Output the (x, y) coordinate of the center of the cell containing the given text.  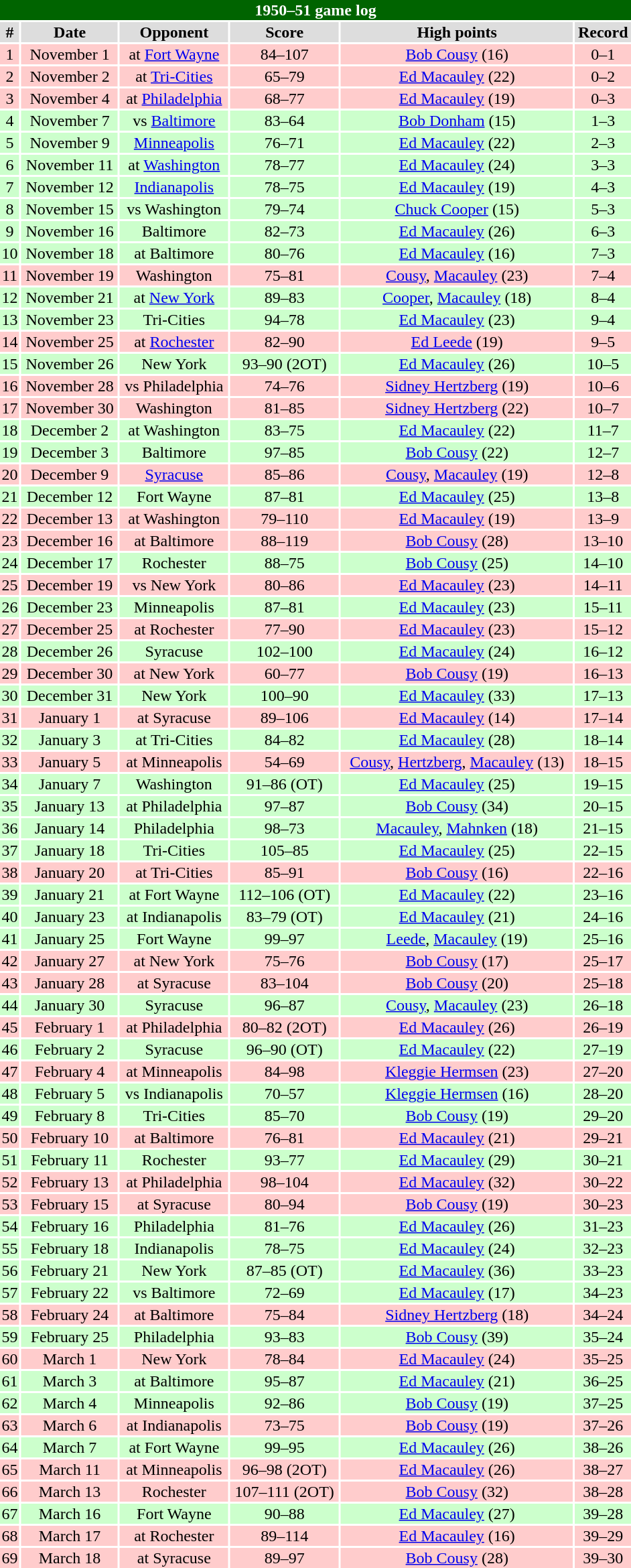
34 (9, 784)
89–83 (285, 298)
16 (9, 386)
1–3 (603, 121)
November 25 (70, 342)
13–10 (603, 541)
65–79 (285, 76)
85–70 (285, 1116)
34–24 (603, 1315)
82–90 (285, 342)
8 (9, 209)
64 (9, 1447)
61 (9, 1381)
41 (9, 939)
March 1 (70, 1359)
December 26 (70, 651)
March 18 (70, 1558)
February 8 (70, 1116)
High points (457, 32)
December 31 (70, 696)
55 (9, 1248)
10–7 (603, 408)
December 25 (70, 629)
13–9 (603, 519)
79–110 (285, 519)
72–69 (285, 1293)
84–98 (285, 1071)
February 25 (70, 1337)
92–86 (285, 1403)
99–95 (285, 1447)
37–25 (603, 1403)
vs Indianapolis (174, 1094)
Ed Macauley (36) (457, 1270)
January 28 (70, 983)
Date (70, 32)
December 2 (70, 430)
97–87 (285, 806)
23–16 (603, 895)
November 4 (70, 99)
Opponent (174, 32)
112–106 (OT) (285, 895)
February 15 (70, 1204)
28–20 (603, 1094)
32–23 (603, 1248)
December 17 (70, 563)
November 21 (70, 298)
Bob Cousy (34) (457, 806)
0–3 (603, 99)
February 1 (70, 1027)
69 (9, 1558)
96–87 (285, 1005)
Leede, Macauley (19) (457, 939)
88–75 (285, 563)
28 (9, 651)
February 21 (70, 1270)
February 24 (70, 1315)
30–21 (603, 1160)
27 (9, 629)
39–29 (603, 1536)
February 10 (70, 1138)
47 (9, 1071)
30–22 (603, 1182)
17 (9, 408)
Bob Cousy (20) (457, 983)
30–23 (603, 1204)
December 16 (70, 541)
1950–51 game log (315, 10)
48 (9, 1094)
Ed Macauley (27) (457, 1514)
54–69 (285, 762)
Bob Cousy (17) (457, 961)
81–76 (285, 1226)
38–26 (603, 1447)
13–8 (603, 497)
Ed Macauley (29) (457, 1160)
8–4 (603, 298)
93–83 (285, 1337)
99–97 (285, 939)
December 13 (70, 519)
67 (9, 1514)
vs Philadelphia (174, 386)
26–18 (603, 1005)
31 (9, 718)
November 12 (70, 187)
30 (9, 696)
29–21 (603, 1138)
7–4 (603, 275)
89–114 (285, 1536)
9–5 (603, 342)
6 (9, 165)
Macauley, Mahnken (18) (457, 828)
59 (9, 1337)
Record (603, 32)
96–98 (2OT) (285, 1469)
12–8 (603, 474)
November 19 (70, 275)
2–3 (603, 143)
3 (9, 99)
38 (9, 872)
7 (9, 187)
38–28 (603, 1492)
January 23 (70, 917)
82–73 (285, 231)
87–85 (OT) (285, 1270)
Ed Macauley (32) (457, 1182)
21–15 (603, 828)
13 (9, 320)
44 (9, 1005)
9–4 (603, 320)
81–85 (285, 408)
9 (9, 231)
March 16 (70, 1514)
97–85 (285, 452)
15–12 (603, 629)
23 (9, 541)
83–104 (285, 983)
February 13 (70, 1182)
Score (285, 32)
10–6 (603, 386)
March 11 (70, 1469)
84–107 (285, 54)
January 30 (70, 1005)
Ed Macauley (14) (457, 718)
February 11 (70, 1160)
December 30 (70, 673)
12–7 (603, 452)
74–76 (285, 386)
27–20 (603, 1071)
22–16 (603, 872)
Bob Cousy (32) (457, 1492)
0–1 (603, 54)
15–11 (603, 607)
105–85 (285, 850)
December 9 (70, 474)
March 7 (70, 1447)
75–84 (285, 1315)
26 (9, 607)
56 (9, 1270)
December 3 (70, 452)
February 4 (70, 1071)
Bob Cousy (25) (457, 563)
17–14 (603, 718)
42 (9, 961)
5 (9, 143)
vs Washington (174, 209)
25 (9, 585)
26–19 (603, 1027)
January 7 (70, 784)
11 (9, 275)
35 (9, 806)
29–20 (603, 1116)
January 21 (70, 895)
14 (9, 342)
March 6 (70, 1425)
November 2 (70, 76)
Ed Leede (19) (457, 342)
Sidney Hertzberg (19) (457, 386)
December 12 (70, 497)
98–73 (285, 828)
35–24 (603, 1337)
54 (9, 1226)
22 (9, 519)
60 (9, 1359)
32 (9, 740)
6–3 (603, 231)
40 (9, 917)
November 11 (70, 165)
83–79 (OT) (285, 917)
# (9, 32)
43 (9, 983)
16–13 (603, 673)
Bob Cousy (39) (457, 1337)
19 (9, 452)
80–86 (285, 585)
Ed Macauley (17) (457, 1293)
November 28 (70, 386)
15 (9, 364)
36 (9, 828)
14–10 (603, 563)
Ed Macauley (33) (457, 696)
Sidney Hertzberg (22) (457, 408)
100–90 (285, 696)
Ed Macauley (28) (457, 740)
20–15 (603, 806)
January 3 (70, 740)
68–77 (285, 99)
10–5 (603, 364)
25–18 (603, 983)
vs New York (174, 585)
Bob Cousy (22) (457, 452)
68 (9, 1536)
94–78 (285, 320)
11–7 (603, 430)
60–77 (285, 673)
January 18 (70, 850)
96–90 (OT) (285, 1049)
2 (9, 76)
78–77 (285, 165)
91–86 (OT) (285, 784)
November 23 (70, 320)
83–64 (285, 121)
98–104 (285, 1182)
78–84 (285, 1359)
89–106 (285, 718)
March 13 (70, 1492)
January 20 (70, 872)
24 (9, 563)
34–23 (603, 1293)
33–23 (603, 1270)
December 19 (70, 585)
17–13 (603, 696)
25–17 (603, 961)
50 (9, 1138)
12 (9, 298)
102–100 (285, 651)
November 30 (70, 408)
November 26 (70, 364)
7–3 (603, 253)
18–15 (603, 762)
December 23 (70, 607)
Sidney Hertzberg (18) (457, 1315)
16–12 (603, 651)
36–25 (603, 1381)
3–3 (603, 165)
76–71 (285, 143)
89–97 (285, 1558)
49 (9, 1116)
20 (9, 474)
Chuck Cooper (15) (457, 209)
21 (9, 497)
March 17 (70, 1536)
4–3 (603, 187)
January 13 (70, 806)
79–74 (285, 209)
85–91 (285, 872)
46 (9, 1049)
95–87 (285, 1381)
37 (9, 850)
Cousy, Hertzberg, Macauley (13) (457, 762)
19–15 (603, 784)
39 (9, 895)
22–15 (603, 850)
85–86 (285, 474)
Bob Donham (15) (457, 121)
4 (9, 121)
80–82 (2OT) (285, 1027)
27–19 (603, 1049)
18 (9, 430)
45 (9, 1027)
80–94 (285, 1204)
52 (9, 1182)
January 14 (70, 828)
63 (9, 1425)
70–57 (285, 1094)
February 16 (70, 1226)
62 (9, 1403)
24–16 (603, 917)
February 18 (70, 1248)
November 18 (70, 253)
February 2 (70, 1049)
73–75 (285, 1425)
51 (9, 1160)
January 25 (70, 939)
58 (9, 1315)
39–30 (603, 1558)
39–28 (603, 1514)
January 27 (70, 961)
75–81 (285, 275)
29 (9, 673)
31–23 (603, 1226)
88–119 (285, 541)
14–11 (603, 585)
10 (9, 253)
November 1 (70, 54)
33 (9, 762)
November 7 (70, 121)
90–88 (285, 1514)
Cooper, Macauley (18) (457, 298)
53 (9, 1204)
35–25 (603, 1359)
76–81 (285, 1138)
37–26 (603, 1425)
38–27 (603, 1469)
November 15 (70, 209)
83–75 (285, 430)
March 3 (70, 1381)
November 16 (70, 231)
18–14 (603, 740)
January 5 (70, 762)
93–77 (285, 1160)
February 5 (70, 1094)
84–82 (285, 740)
January 1 (70, 718)
66 (9, 1492)
80–76 (285, 253)
November 9 (70, 143)
1 (9, 54)
93–90 (2OT) (285, 364)
57 (9, 1293)
Kleggie Hermsen (23) (457, 1071)
February 22 (70, 1293)
5–3 (603, 209)
Kleggie Hermsen (16) (457, 1094)
Cousy, Macauley (19) (457, 474)
0–2 (603, 76)
75–76 (285, 961)
March 4 (70, 1403)
77–90 (285, 629)
107–111 (2OT) (285, 1492)
65 (9, 1469)
25–16 (603, 939)
